Extract the [x, y] coordinate from the center of the cell holding the provided text.  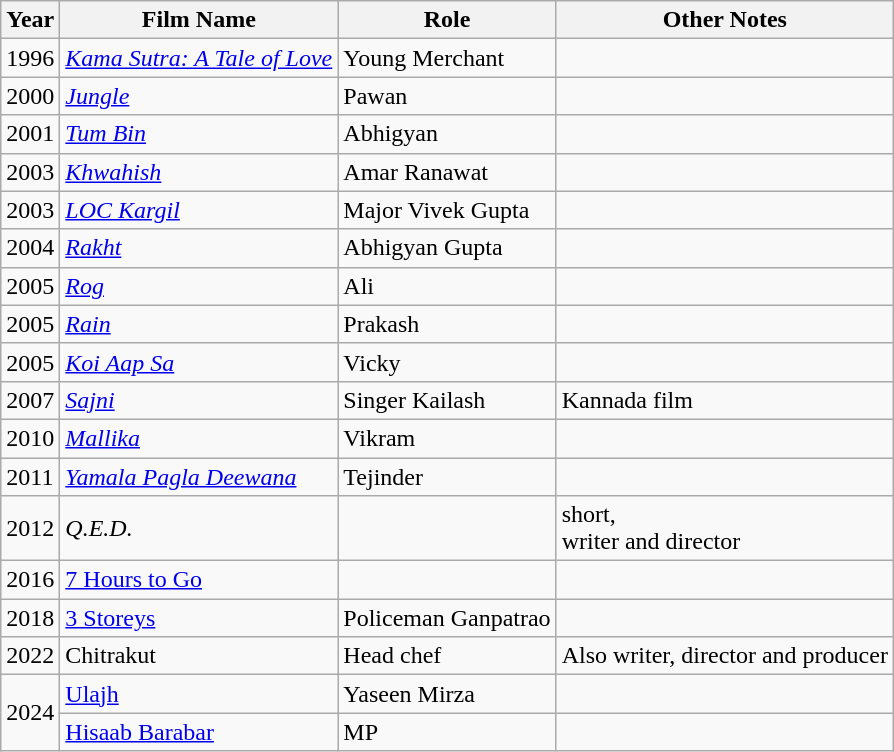
1996 [30, 58]
2007 [30, 400]
7 Hours to Go [199, 580]
Ulajh [199, 694]
2010 [30, 438]
LOC Kargil [199, 210]
2018 [30, 618]
Yamala Pagla Deewana [199, 477]
MP [447, 732]
Prakash [447, 324]
Ali [447, 286]
Kama Sutra: A Tale of Love [199, 58]
2004 [30, 248]
Pawan [447, 96]
2024 [30, 713]
Rain [199, 324]
Major Vivek Gupta [447, 210]
Q.E.D. [199, 528]
2000 [30, 96]
Hisaab Barabar [199, 732]
Head chef [447, 656]
short,writer and director [724, 528]
Singer Kailash [447, 400]
Rog [199, 286]
Tejinder [447, 477]
Policeman Ganpatrao [447, 618]
Film Name [199, 20]
Abhigyan Gupta [447, 248]
Jungle [199, 96]
3 Storeys [199, 618]
Year [30, 20]
Amar Ranawat [447, 172]
2012 [30, 528]
Young Merchant [447, 58]
Chitrakut [199, 656]
Rakht [199, 248]
Koi Aap Sa [199, 362]
Also writer, director and producer [724, 656]
Tum Bin [199, 134]
2011 [30, 477]
Vicky [447, 362]
Sajni [199, 400]
Vikram [447, 438]
2022 [30, 656]
Kannada film [724, 400]
Mallika [199, 438]
Role [447, 20]
Abhigyan [447, 134]
Khwahish [199, 172]
2001 [30, 134]
Yaseen Mirza [447, 694]
Other Notes [724, 20]
2016 [30, 580]
